Locate the cell with the specified text and output its (x, y) center coordinate. 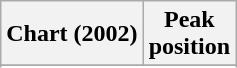
Chart (2002) (72, 34)
Peakposition (189, 34)
